Find where the given text appears and provide that cell's center as (X, Y) coordinate. 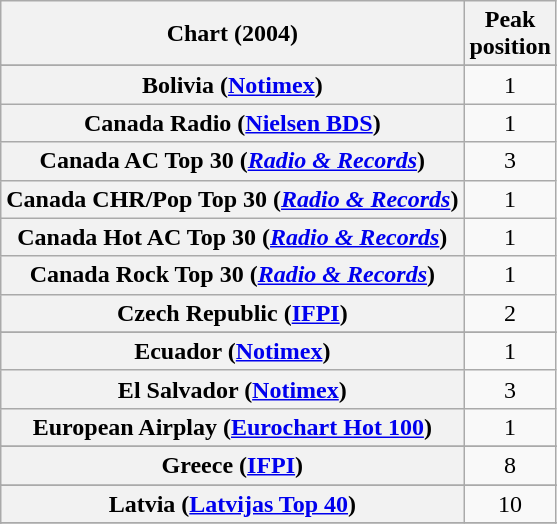
Canada Rock Top 30 (Radio & Records) (232, 275)
Canada Hot AC Top 30 (Radio & Records) (232, 237)
2 (510, 313)
Ecuador (Notimex) (232, 351)
Canada Radio (Nielsen BDS) (232, 123)
Canada CHR/Pop Top 30 (Radio & Records) (232, 199)
Canada AC Top 30 (Radio & Records) (232, 161)
Czech Republic (IFPI) (232, 313)
European Airplay (Eurochart Hot 100) (232, 427)
8 (510, 465)
Greece (IFPI) (232, 465)
Bolivia (Notimex) (232, 85)
Chart (2004) (232, 34)
El Salvador (Notimex) (232, 389)
Latvia (Latvijas Top 40) (232, 503)
Peakposition (510, 34)
10 (510, 503)
